Scan for the cell matching the given text and deliver its [x, y] coordinate at center. 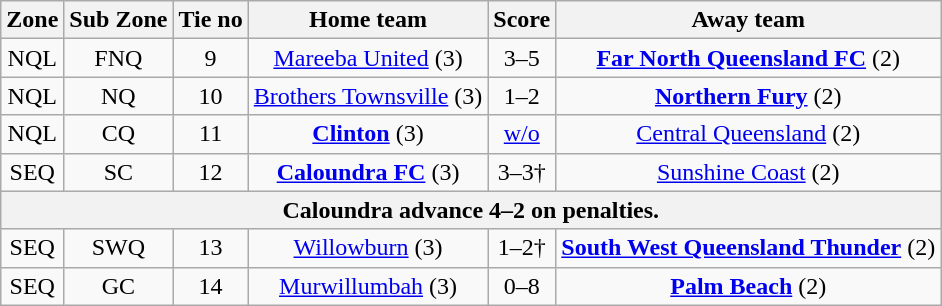
w/o [522, 134]
12 [210, 172]
Brothers Townsville (3) [368, 96]
Willowburn (3) [368, 248]
Caloundra advance 4–2 on penalties. [471, 210]
Sub Zone [118, 20]
Mareeba United (3) [368, 58]
Tie no [210, 20]
SWQ [118, 248]
Away team [748, 20]
13 [210, 248]
CQ [118, 134]
GC [118, 286]
Clinton (3) [368, 134]
3–3† [522, 172]
1–2 [522, 96]
SC [118, 172]
Score [522, 20]
Palm Beach (2) [748, 286]
Home team [368, 20]
Central Queensland (2) [748, 134]
0–8 [522, 286]
10 [210, 96]
9 [210, 58]
South West Queensland Thunder (2) [748, 248]
Sunshine Coast (2) [748, 172]
1–2† [522, 248]
Northern Fury (2) [748, 96]
14 [210, 286]
Far North Queensland FC (2) [748, 58]
Murwillumbah (3) [368, 286]
11 [210, 134]
FNQ [118, 58]
NQ [118, 96]
3–5 [522, 58]
Caloundra FC (3) [368, 172]
Zone [32, 20]
